Capture the cell that displays the provided text and extract its (X, Y) central coordinate. 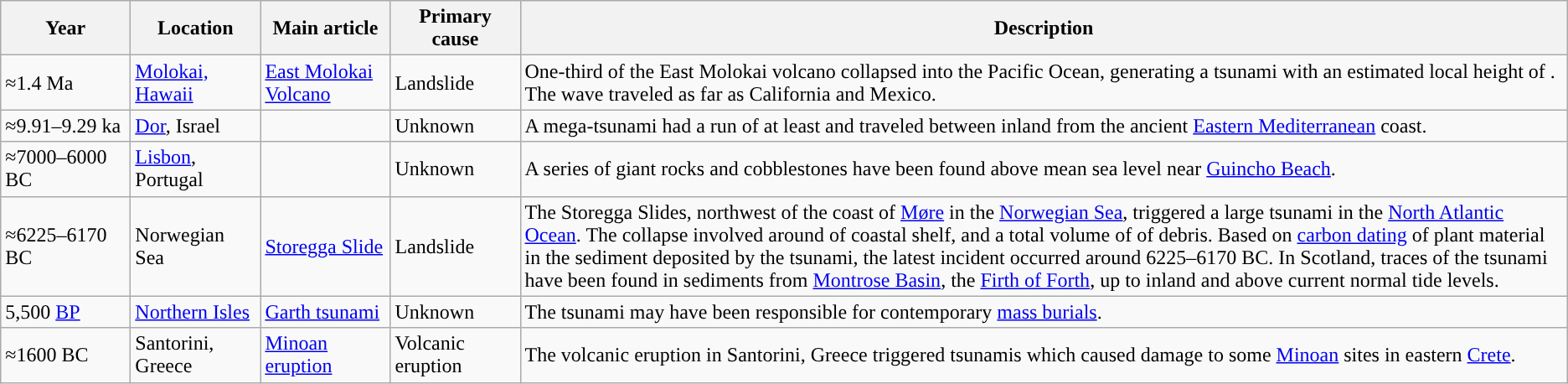
Minoan eruption (325, 355)
East Molokai Volcano (325, 82)
≈1.4 Ma (65, 82)
≈6225–6170 BC (65, 246)
5,500 BP (65, 312)
The tsunami may have been responsible for contemporary mass burials. (1044, 312)
Description (1044, 29)
Dor, Israel (196, 126)
≈9.91–9.29 ka (65, 126)
Year (65, 29)
Molokai, Hawaii (196, 82)
The volcanic eruption in Santorini, Greece triggered tsunamis which caused damage to some Minoan sites in eastern Crete. (1044, 355)
Storegga Slide (325, 246)
Volcanic eruption (456, 355)
Garth tsunami (325, 312)
Santorini, Greece (196, 355)
A mega-tsunami had a run of at least and traveled between inland from the ancient Eastern Mediterranean coast. (1044, 126)
Norwegian Sea (196, 246)
Primary cause (456, 29)
≈1600 BC (65, 355)
Lisbon, Portugal (196, 169)
Main article (325, 29)
≈7000–6000 BC (65, 169)
Location (196, 29)
Northern Isles (196, 312)
A series of giant rocks and cobblestones have been found above mean sea level near Guincho Beach. (1044, 169)
